Locate the cell with the specified text and output its (X, Y) center coordinate. 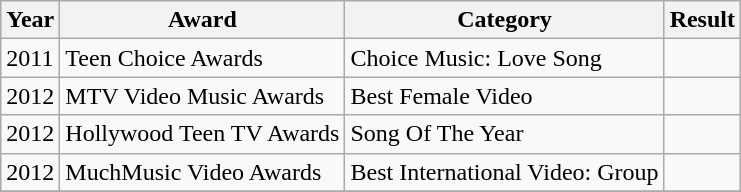
MTV Video Music Awards (202, 96)
Year (30, 20)
MuchMusic Video Awards (202, 172)
Result (702, 20)
2011 (30, 58)
Song Of The Year (504, 134)
Category (504, 20)
Award (202, 20)
Choice Music: Love Song (504, 58)
Best Female Video (504, 96)
Hollywood Teen TV Awards (202, 134)
Best International Video: Group (504, 172)
Teen Choice Awards (202, 58)
